Pinpoint the cell where the given text exists, returning its (X, Y) midpoint coordinate. 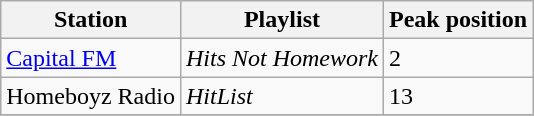
Peak position (458, 20)
Homeboyz Radio (91, 96)
13 (458, 96)
HitList (282, 96)
Playlist (282, 20)
Capital FM (91, 58)
Hits Not Homework (282, 58)
Station (91, 20)
2 (458, 58)
